For the text-containing cell, return its midpoint in [X, Y] coordinate format. 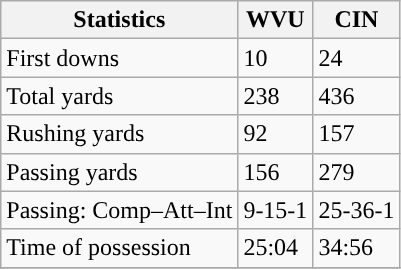
Passing yards [120, 172]
Statistics [120, 20]
25-36-1 [356, 210]
24 [356, 58]
156 [276, 172]
First downs [120, 58]
10 [276, 58]
25:04 [276, 248]
436 [356, 96]
157 [356, 134]
279 [356, 172]
Time of possession [120, 248]
238 [276, 96]
34:56 [356, 248]
9-15-1 [276, 210]
CIN [356, 20]
Rushing yards [120, 134]
92 [276, 134]
Total yards [120, 96]
WVU [276, 20]
Passing: Comp–Att–Int [120, 210]
